Scan for the cell matching the given text and deliver its [x, y] coordinate at center. 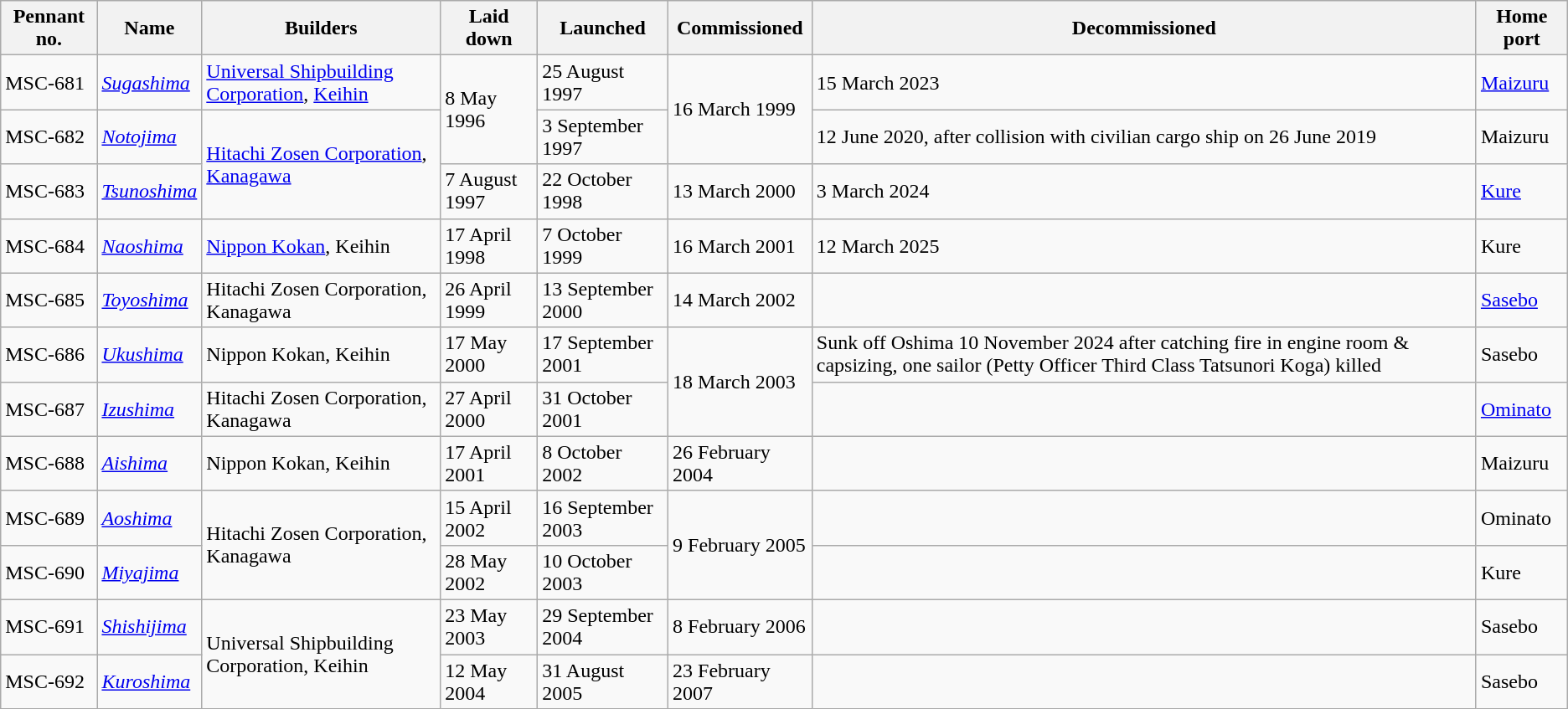
Sunk off Oshima 10 November 2024 after catching fire in engine room & capsizing, one sailor (Petty Officer Third Class Tatsunori Koga) killed [1144, 355]
25 August 1997 [603, 82]
MSC-688 [49, 464]
7 August 1997 [489, 191]
28 May 2002 [489, 573]
8 October 2002 [603, 464]
MSC-690 [49, 573]
Toyoshima [149, 300]
13 March 2000 [740, 191]
Aoshima [149, 517]
Ukushima [149, 355]
31 August 2005 [603, 681]
Laid down [489, 28]
MSC-684 [49, 246]
23 February 2007 [740, 681]
MSC-681 [49, 82]
Sugashima [149, 82]
8 February 2006 [740, 626]
17 April 1998 [489, 246]
Aishima [149, 464]
Pennant no. [49, 28]
31 October 2001 [603, 408]
9 February 2005 [740, 545]
16 March 1999 [740, 110]
15 April 2002 [489, 517]
26 February 2004 [740, 464]
8 May 1996 [489, 110]
17 April 2001 [489, 464]
MSC-685 [49, 300]
Decommissioned [1144, 28]
Home port [1521, 28]
3 March 2024 [1144, 191]
Tsunoshima [149, 191]
Naoshima [149, 246]
Builders [322, 28]
Commissioned [740, 28]
15 March 2023 [1144, 82]
MSC-686 [49, 355]
27 April 2000 [489, 408]
26 April 1999 [489, 300]
MSC-682 [49, 137]
Name [149, 28]
12 June 2020, after collision with civilian cargo ship on 26 June 2019 [1144, 137]
MSC-689 [49, 517]
14 March 2002 [740, 300]
Izushima [149, 408]
3 September 1997 [603, 137]
Launched [603, 28]
MSC-683 [49, 191]
22 October 1998 [603, 191]
18 March 2003 [740, 382]
16 September 2003 [603, 517]
17 May 2000 [489, 355]
7 October 1999 [603, 246]
Shishijima [149, 626]
MSC-691 [49, 626]
13 September 2000 [603, 300]
MSC-687 [49, 408]
29 September 2004 [603, 626]
23 May 2003 [489, 626]
10 October 2003 [603, 573]
Notojima [149, 137]
12 March 2025 [1144, 246]
16 March 2001 [740, 246]
Miyajima [149, 573]
Kuroshima [149, 681]
17 September 2001 [603, 355]
12 May 2004 [489, 681]
MSC-692 [49, 681]
